Extract the (x, y) coordinate from the center of the cell holding the provided text.  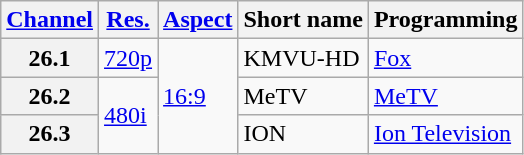
Ion Television (446, 134)
Short name (303, 20)
Fox (446, 58)
26.3 (50, 134)
Channel (50, 20)
26.2 (50, 96)
Aspect (198, 20)
16:9 (198, 96)
26.1 (50, 58)
KMVU-HD (303, 58)
Programming (446, 20)
480i (128, 115)
720p (128, 58)
ION (303, 134)
Res. (128, 20)
